Find where the given text appears and provide that cell's center as (x, y) coordinate. 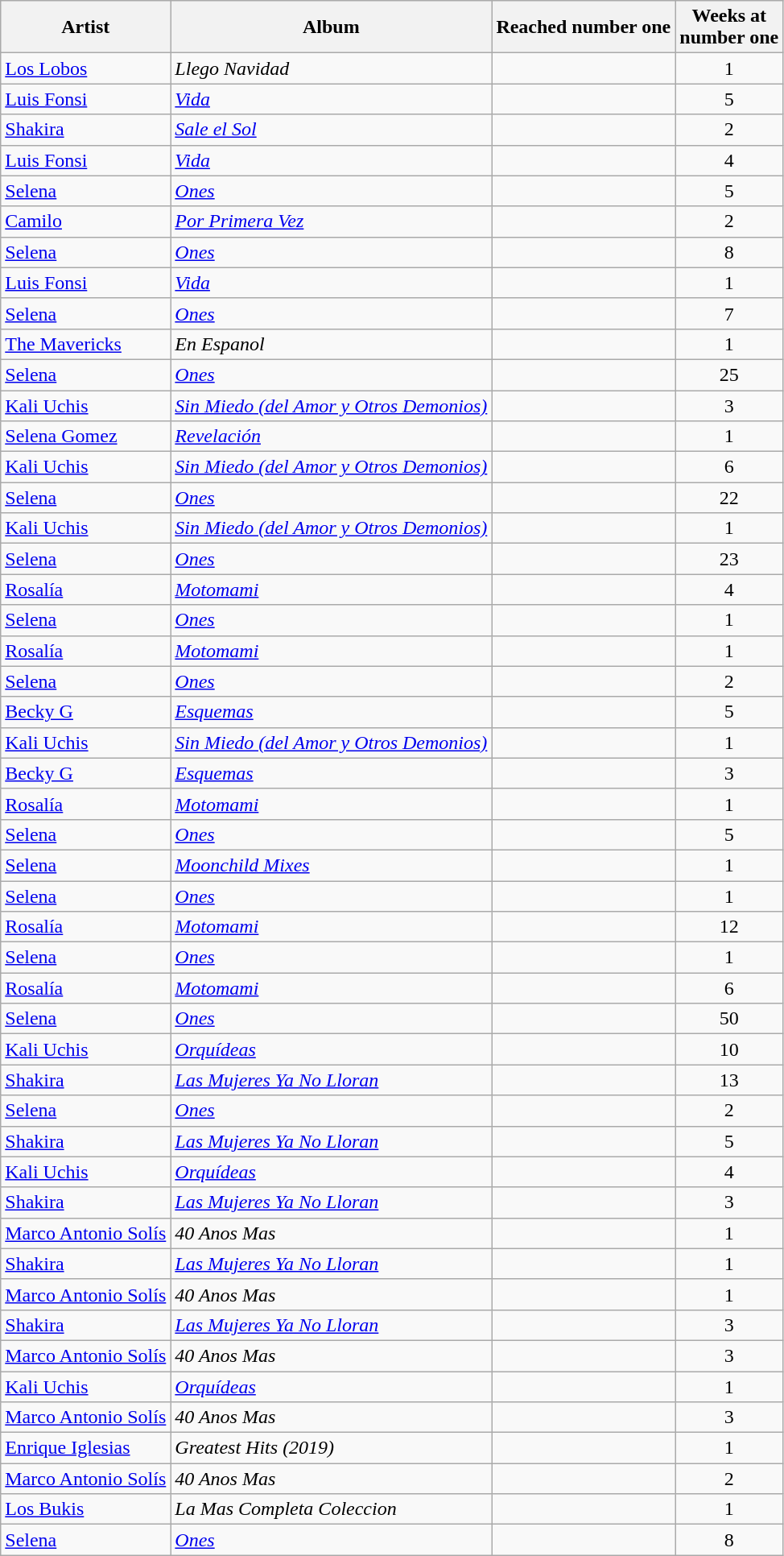
Album (332, 27)
50 (729, 1019)
22 (729, 498)
7 (729, 313)
Greatest Hits (2019) (332, 1448)
10 (729, 1049)
23 (729, 559)
Por Primera Vez (332, 221)
13 (729, 1080)
12 (729, 927)
Revelación (332, 437)
Los Bukis (85, 1509)
Los Lobos (85, 68)
The Mavericks (85, 344)
Llego Navidad (332, 68)
Weeks atnumber one (729, 27)
En Espanol (332, 344)
Enrique Iglesias (85, 1448)
25 (729, 375)
Selena Gomez (85, 437)
La Mas Completa Coleccion (332, 1509)
Artist (85, 27)
Moonchild Mixes (332, 865)
Camilo (85, 221)
Reached number one (584, 27)
Sale el Sol (332, 130)
